Detect which cell encompasses the target text, then output its (x, y) center coordinate. 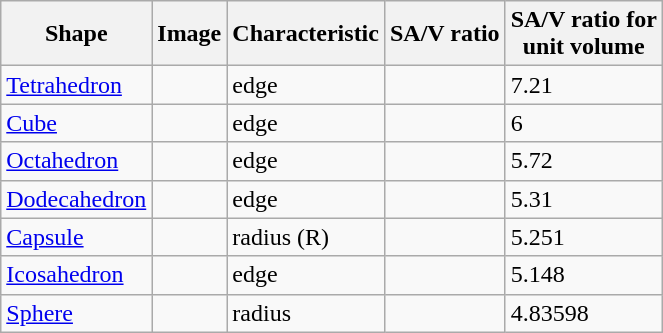
Dodecahedron (76, 199)
5.251 (584, 237)
radius (306, 313)
7.21 (584, 85)
Icosahedron (76, 275)
Image (190, 34)
Shape (76, 34)
SA/V ratio forunit volume (584, 34)
4.83598 (584, 313)
Capsule (76, 237)
radius (R) (306, 237)
5.31 (584, 199)
Cube (76, 123)
Octahedron (76, 161)
SA/V ratio (444, 34)
Sphere (76, 313)
Tetrahedron (76, 85)
6 (584, 123)
Characteristic (306, 34)
5.72 (584, 161)
5.148 (584, 275)
